Return the (X, Y) coordinate for the center point of the cell that contains the specified text.  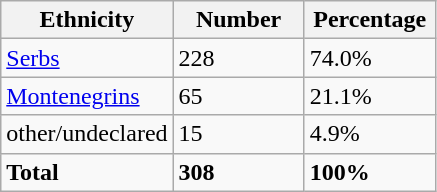
Serbs (87, 58)
228 (238, 58)
Ethnicity (87, 20)
4.9% (370, 134)
21.1% (370, 96)
other/undeclared (87, 134)
15 (238, 134)
100% (370, 172)
65 (238, 96)
Number (238, 20)
308 (238, 172)
Percentage (370, 20)
74.0% (370, 58)
Total (87, 172)
Montenegrins (87, 96)
